Identify which cell holds the provided text, then report its (x, y) central coordinate. 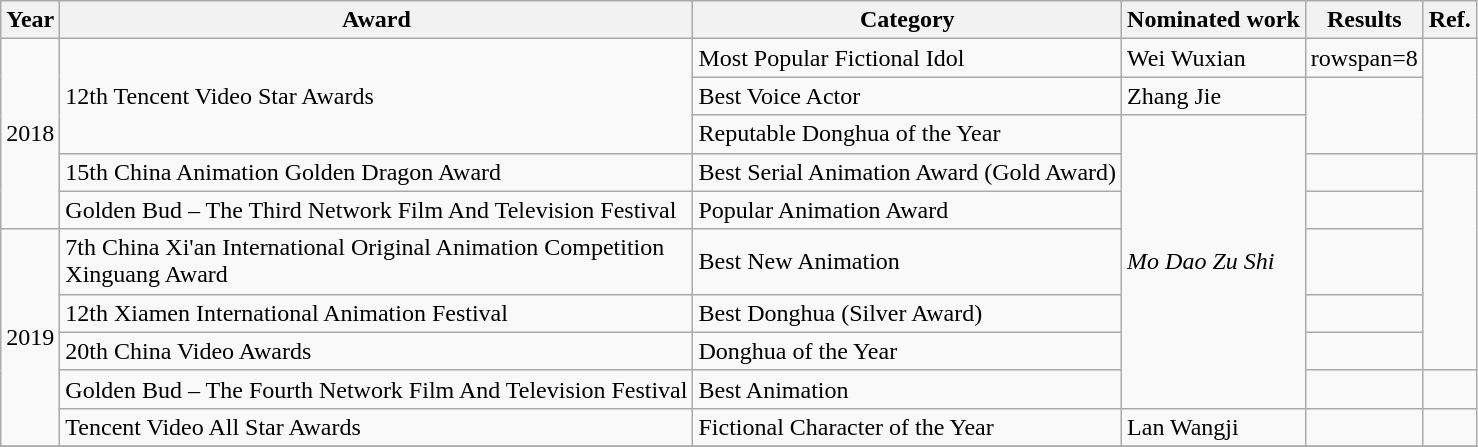
Golden Bud – The Third Network Film And Television Festival (376, 210)
Tencent Video All Star Awards (376, 427)
Best Serial Animation Award (Gold Award) (908, 172)
Best New Animation (908, 262)
15th China Animation Golden Dragon Award (376, 172)
Golden Bud – The Fourth Network Film And Television Festival (376, 389)
Popular Animation Award (908, 210)
2019 (30, 338)
Lan Wangji (1214, 427)
Nominated work (1214, 20)
Year (30, 20)
Award (376, 20)
Zhang Jie (1214, 96)
Most Popular Fictional Idol (908, 58)
Wei Wuxian (1214, 58)
20th China Video Awards (376, 351)
12th Tencent Video Star Awards (376, 96)
Best Voice Actor (908, 96)
7th China Xi'an International Original Animation Competition Xinguang Award (376, 262)
Category (908, 20)
Fictional Character of the Year (908, 427)
Best Animation (908, 389)
Best Donghua (Silver Award) (908, 313)
2018 (30, 134)
12th Xiamen International Animation Festival (376, 313)
Ref. (1450, 20)
rowspan=8 (1364, 58)
Donghua of the Year (908, 351)
Results (1364, 20)
Mo Dao Zu Shi (1214, 262)
Reputable Donghua of the Year (908, 134)
